Provide the [x, y] coordinate of the cell's center where the given text is located.  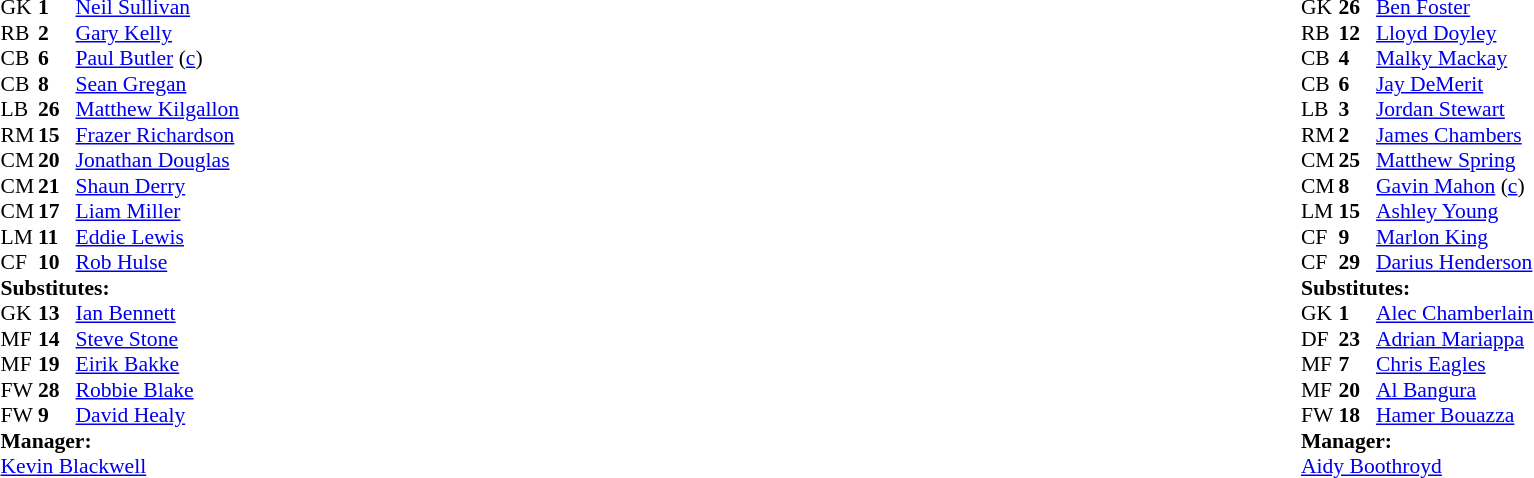
Jordan Stewart [1455, 109]
13 [57, 313]
Eddie Lewis [158, 237]
14 [57, 339]
11 [57, 237]
Lloyd Doyley [1455, 33]
12 [1357, 33]
4 [1357, 59]
Jonathan Douglas [158, 161]
Rob Hulse [158, 263]
Steve Stone [158, 339]
17 [57, 211]
Shaun Derry [158, 186]
Gavin Mahon (c) [1455, 186]
21 [57, 186]
Paul Butler (c) [158, 59]
James Chambers [1455, 135]
Gary Kelly [158, 33]
Liam Miller [158, 211]
Ian Bennett [158, 313]
David Healy [158, 415]
Al Bangura [1455, 390]
Jay DeMerit [1455, 84]
10 [57, 263]
Ashley Young [1455, 211]
18 [1357, 415]
7 [1357, 365]
26 [57, 109]
28 [57, 390]
Alec Chamberlain [1455, 313]
Darius Henderson [1455, 263]
Sean Gregan [158, 84]
1 [1357, 313]
23 [1357, 339]
Matthew Spring [1455, 161]
Eirik Bakke [158, 365]
19 [57, 365]
3 [1357, 109]
Robbie Blake [158, 390]
Marlon King [1455, 237]
25 [1357, 161]
Matthew Kilgallon [158, 109]
Hamer Bouazza [1455, 415]
Chris Eagles [1455, 365]
DF [1320, 339]
Adrian Mariappa [1455, 339]
Frazer Richardson [158, 135]
Malky Mackay [1455, 59]
29 [1357, 263]
